Provide the (X, Y) coordinate of the cell's center where the given text is located.  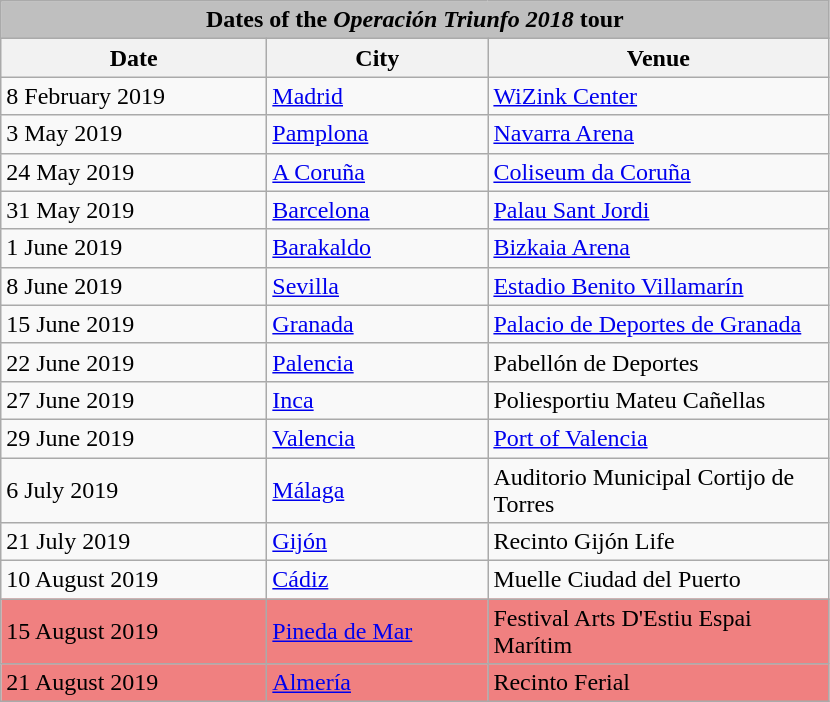
Madrid (378, 96)
Date (134, 58)
Málaga (378, 490)
29 June 2019 (134, 438)
3 May 2019 (134, 134)
8 February 2019 (134, 96)
Bizkaia Arena (658, 248)
Barakaldo (378, 248)
10 August 2019 (134, 580)
Estadio Benito Villamarín (658, 286)
Cádiz (378, 580)
Coliseum da Coruña (658, 172)
Palau Sant Jordi (658, 210)
Sevilla (378, 286)
Valencia (378, 438)
Muelle Ciudad del Puerto (658, 580)
WiZink Center (658, 96)
City (378, 58)
31 May 2019 (134, 210)
Palencia (378, 362)
Port of Valencia (658, 438)
6 July 2019 (134, 490)
22 June 2019 (134, 362)
Barcelona (378, 210)
Palacio de Deportes de Granada (658, 324)
Pamplona (378, 134)
Festival Arts D'Estiu Espai Marítim (658, 632)
15 August 2019 (134, 632)
Dates of the Operación Triunfo 2018 tour (415, 20)
15 June 2019 (134, 324)
21 August 2019 (134, 683)
Recinto Ferial (658, 683)
Navarra Arena (658, 134)
A Coruña (378, 172)
Inca (378, 400)
21 July 2019 (134, 542)
Poliesportiu Mateu Cañellas (658, 400)
Pineda de Mar (378, 632)
8 June 2019 (134, 286)
27 June 2019 (134, 400)
Almería (378, 683)
Recinto Gijón Life (658, 542)
Pabellón de Deportes (658, 362)
Venue (658, 58)
Gijón (378, 542)
Auditorio Municipal Cortijo de Torres (658, 490)
24 May 2019 (134, 172)
1 June 2019 (134, 248)
Granada (378, 324)
